Capture the cell that displays the provided text and extract its (x, y) central coordinate. 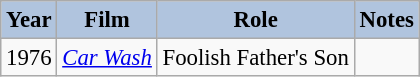
Foolish Father's Son (256, 58)
Car Wash (107, 58)
Film (107, 20)
Notes (386, 20)
Year (29, 20)
Role (256, 20)
1976 (29, 58)
